Pinpoint the cell where the given text exists, returning its (X, Y) midpoint coordinate. 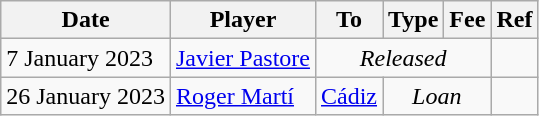
7 January 2023 (86, 58)
Javier Pastore (242, 58)
Type (414, 20)
Fee (468, 20)
Roger Martí (242, 96)
26 January 2023 (86, 96)
Date (86, 20)
Cádiz (348, 96)
Loan (437, 96)
Ref (514, 20)
To (348, 20)
Player (242, 20)
Released (402, 58)
